Provide the (X, Y) coordinate of the cell's center where the given text is located.  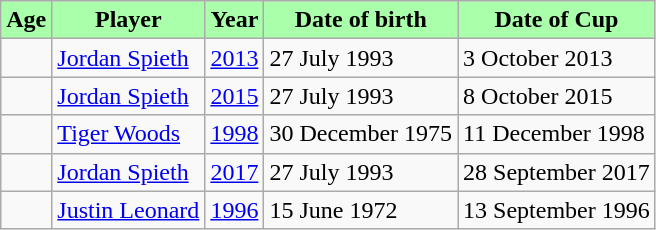
2017 (234, 172)
15 June 1972 (361, 210)
Date of Cup (557, 20)
3 October 2013 (557, 58)
1998 (234, 134)
28 September 2017 (557, 172)
11 December 1998 (557, 134)
2015 (234, 96)
Tiger Woods (128, 134)
Year (234, 20)
8 October 2015 (557, 96)
13 September 1996 (557, 210)
1996 (234, 210)
Date of birth (361, 20)
Justin Leonard (128, 210)
Age (26, 20)
30 December 1975 (361, 134)
Player (128, 20)
2013 (234, 58)
